Extract the [x, y] coordinate from the center of the cell holding the provided text.  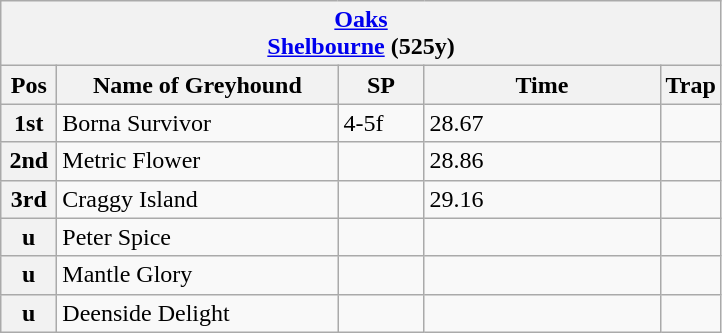
28.86 [542, 161]
Metric Flower [198, 161]
Borna Survivor [198, 123]
1st [29, 123]
Name of Greyhound [198, 85]
Peter Spice [198, 237]
SP [381, 85]
Time [542, 85]
2nd [29, 161]
29.16 [542, 199]
Mantle Glory [198, 275]
Craggy Island [198, 199]
Oaks Shelbourne (525y) [362, 34]
Trap [690, 85]
Pos [29, 85]
4-5f [381, 123]
28.67 [542, 123]
Deenside Delight [198, 313]
3rd [29, 199]
